Search for the cell housing the specified text and yield its [X, Y] center coordinate. 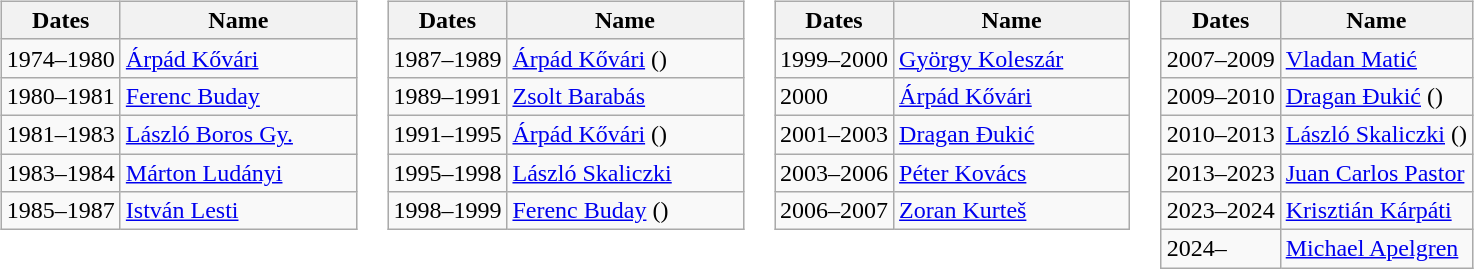
1987–1989 [448, 58]
2009–2010 [1220, 96]
László Boros Gy. [238, 134]
Juan Carlos Pastor [1376, 173]
Ferenc Buday () [625, 211]
1980–1981 [60, 96]
Ferenc Buday [238, 96]
2013–2023 [1220, 173]
2006–2007 [834, 211]
Péter Kovács [1012, 173]
1974–1980 [60, 58]
1999–2000 [834, 58]
Zsolt Barabás [625, 96]
2010–2013 [1220, 134]
Krisztián Kárpáti [1376, 211]
1991–1995 [448, 134]
2000 [834, 96]
1981–1983 [60, 134]
László Skaliczki [625, 173]
2023–2024 [1220, 211]
László Skaliczki () [1376, 134]
Dragan Đukić () [1376, 96]
1998–1999 [448, 211]
1989–1991 [448, 96]
István Lesti [238, 211]
1995–1998 [448, 173]
György Koleszár [1012, 58]
Dragan Đukić [1012, 134]
2003–2006 [834, 173]
2001–2003 [834, 134]
Zoran Kurteš [1012, 211]
2007–2009 [1220, 58]
2024– [1220, 249]
Michael Apelgren [1376, 249]
1983–1984 [60, 173]
1985–1987 [60, 211]
Márton Ludányi [238, 173]
Vladan Matić [1376, 58]
